Locate the cell with the specified text and output its (x, y) center coordinate. 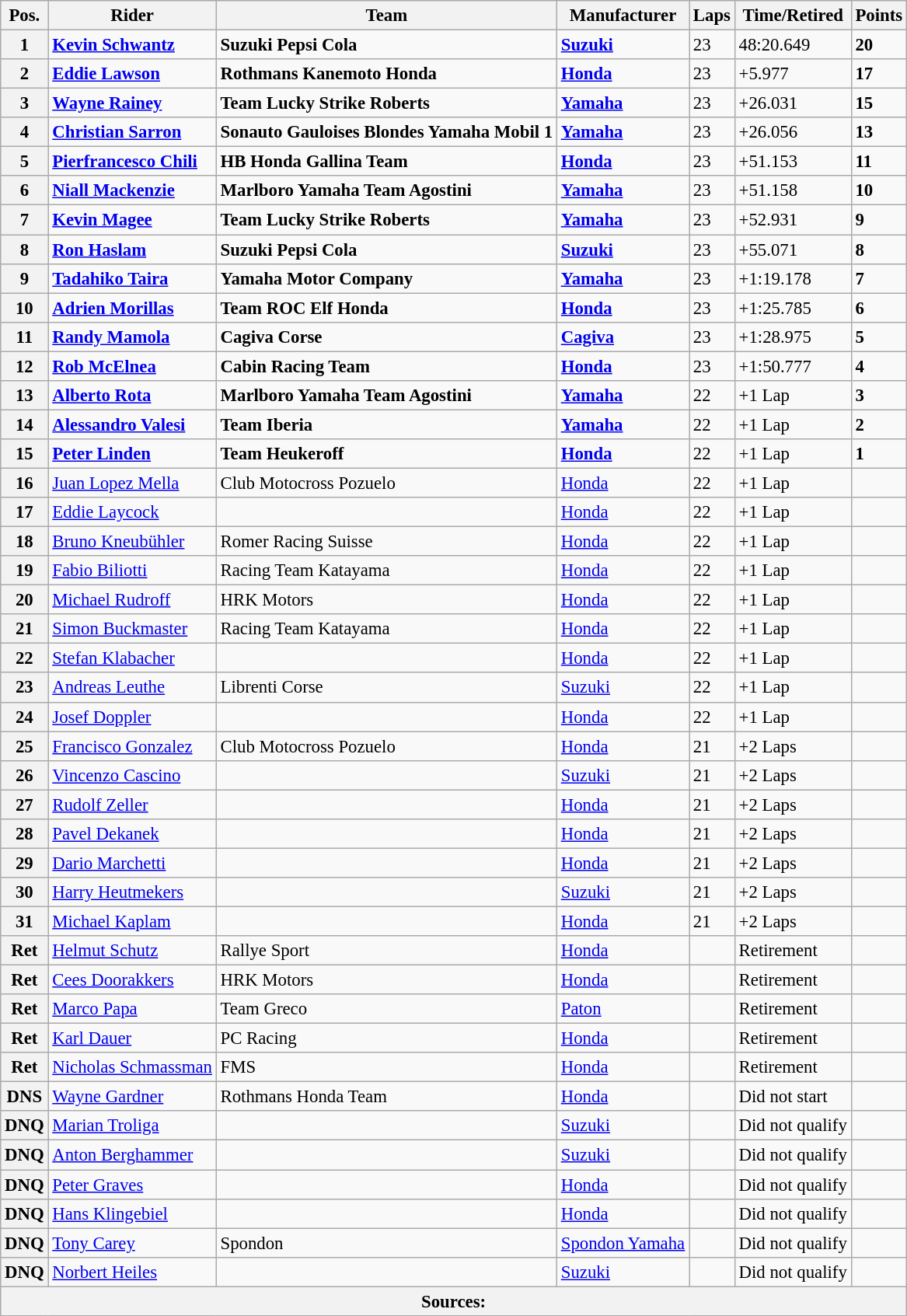
+52.931 (793, 220)
Sources: (454, 1301)
Simon Buckmaster (132, 629)
Eddie Lawson (132, 74)
16 (25, 483)
Dario Marchetti (132, 863)
Time/Retired (793, 16)
Adrien Morillas (132, 308)
Hans Klingebiel (132, 1213)
Kevin Schwantz (132, 45)
Bruno Kneubühler (132, 542)
+1:50.777 (793, 366)
Cees Doorakkers (132, 980)
Karl Dauer (132, 1038)
31 (25, 921)
27 (25, 805)
Harry Heutmekers (132, 892)
30 (25, 892)
18 (25, 542)
Alberto Rota (132, 396)
+5.977 (793, 74)
Spondon Yamaha (623, 1243)
24 (25, 717)
+55.071 (793, 250)
Helmut Schutz (132, 951)
PC Racing (386, 1038)
FMS (386, 1067)
Team Greco (386, 1009)
Niall Mackenzie (132, 190)
Pos. (25, 16)
Tony Carey (132, 1243)
Cagiva (623, 337)
Vincenzo Cascino (132, 775)
Michael Kaplam (132, 921)
HB Honda Gallina Team (386, 162)
+1:28.975 (793, 337)
Norbert Heiles (132, 1272)
DNS (25, 1097)
Sonauto Gauloises Blondes Yamaha Mobil 1 (386, 132)
26 (25, 775)
48:20.649 (793, 45)
Rothmans Kanemoto Honda (386, 74)
Rallye Sport (386, 951)
Kevin Magee (132, 220)
Cabin Racing Team (386, 366)
Rothmans Honda Team (386, 1097)
Did not start (793, 1097)
Ron Haslam (132, 250)
28 (25, 834)
Team (386, 16)
14 (25, 424)
Pierfrancesco Chili (132, 162)
Josef Doppler (132, 717)
Team Iberia (386, 424)
Christian Sarron (132, 132)
Laps (712, 16)
+26.031 (793, 103)
Rudolf Zeller (132, 805)
Librenti Corse (386, 688)
Paton (623, 1009)
Rider (132, 16)
+26.056 (793, 132)
Tadahiko Taira (132, 278)
Eddie Laycock (132, 512)
Team Heukeroff (386, 454)
12 (25, 366)
Marco Papa (132, 1009)
Alessandro Valesi (132, 424)
Nicholas Schmassman (132, 1067)
25 (25, 746)
Manufacturer (623, 16)
Andreas Leuthe (132, 688)
Francisco Gonzalez (132, 746)
Wayne Gardner (132, 1097)
Michael Rudroff (132, 600)
Pavel Dekanek (132, 834)
Spondon (386, 1243)
Fabio Biliotti (132, 571)
+51.158 (793, 190)
Juan Lopez Mella (132, 483)
29 (25, 863)
Wayne Rainey (132, 103)
Rob McElnea (132, 366)
Points (878, 16)
Randy Mamola (132, 337)
+1:25.785 (793, 308)
Marian Troliga (132, 1126)
Peter Graves (132, 1185)
Peter Linden (132, 454)
Romer Racing Suisse (386, 542)
+1:19.178 (793, 278)
Team ROC Elf Honda (386, 308)
Cagiva Corse (386, 337)
19 (25, 571)
Stefan Klabacher (132, 658)
Yamaha Motor Company (386, 278)
Anton Berghammer (132, 1155)
+51.153 (793, 162)
